Provide the (x, y) coordinate of the cell's center where the given text is located.  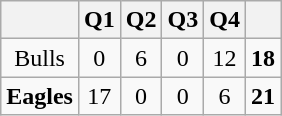
Q2 (141, 20)
17 (99, 96)
18 (262, 58)
Q3 (183, 20)
Q4 (225, 20)
Eagles (40, 96)
Q1 (99, 20)
Bulls (40, 58)
21 (262, 96)
12 (225, 58)
